Extract the (X, Y) coordinate from the center of the cell holding the provided text.  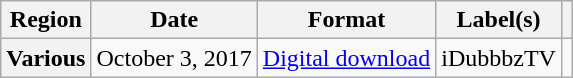
October 3, 2017 (174, 58)
Digital download (346, 58)
Various (46, 58)
Date (174, 20)
iDubbbzTV (499, 58)
Label(s) (499, 20)
Format (346, 20)
Region (46, 20)
